Locate the cell with the specified text and output its (X, Y) center coordinate. 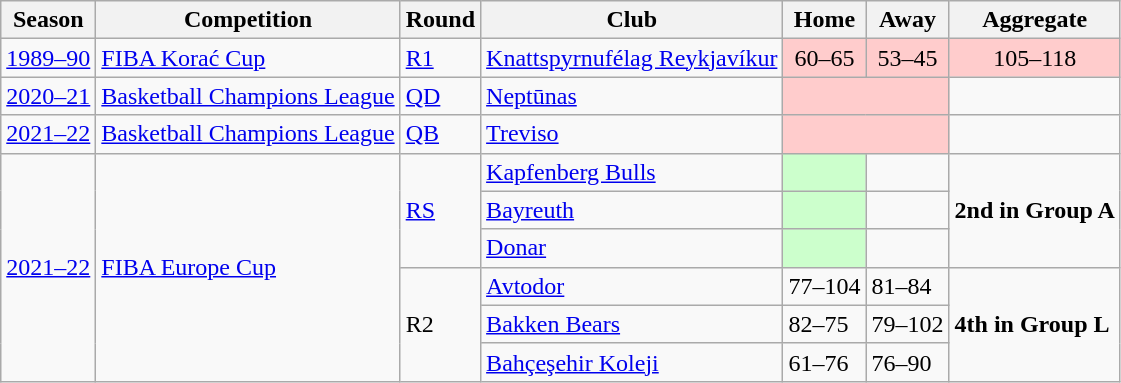
82–75 (824, 324)
77–104 (824, 286)
Donar (632, 248)
1989–90 (48, 58)
R1 (440, 58)
53–45 (908, 58)
FIBA Europe Cup (248, 267)
Bakken Bears (632, 324)
Away (908, 20)
4th in Group L (1034, 324)
Neptūnas (632, 96)
RS (440, 210)
2nd in Group A (1034, 210)
Aggregate (1034, 20)
79–102 (908, 324)
FIBA Korać Cup (248, 58)
Club (632, 20)
61–76 (824, 362)
60–65 (824, 58)
Home (824, 20)
105–118 (1034, 58)
Treviso (632, 134)
Bayreuth (632, 210)
R2 (440, 324)
Bahçeşehir Koleji (632, 362)
Knattspyrnufélag Reykjavíkur (632, 58)
QD (440, 96)
Kapfenberg Bulls (632, 172)
Competition (248, 20)
Avtodor (632, 286)
76–90 (908, 362)
81–84 (908, 286)
Round (440, 20)
Season (48, 20)
QB (440, 134)
2020–21 (48, 96)
